Extract the [X, Y] coordinate from the center of the cell holding the provided text.  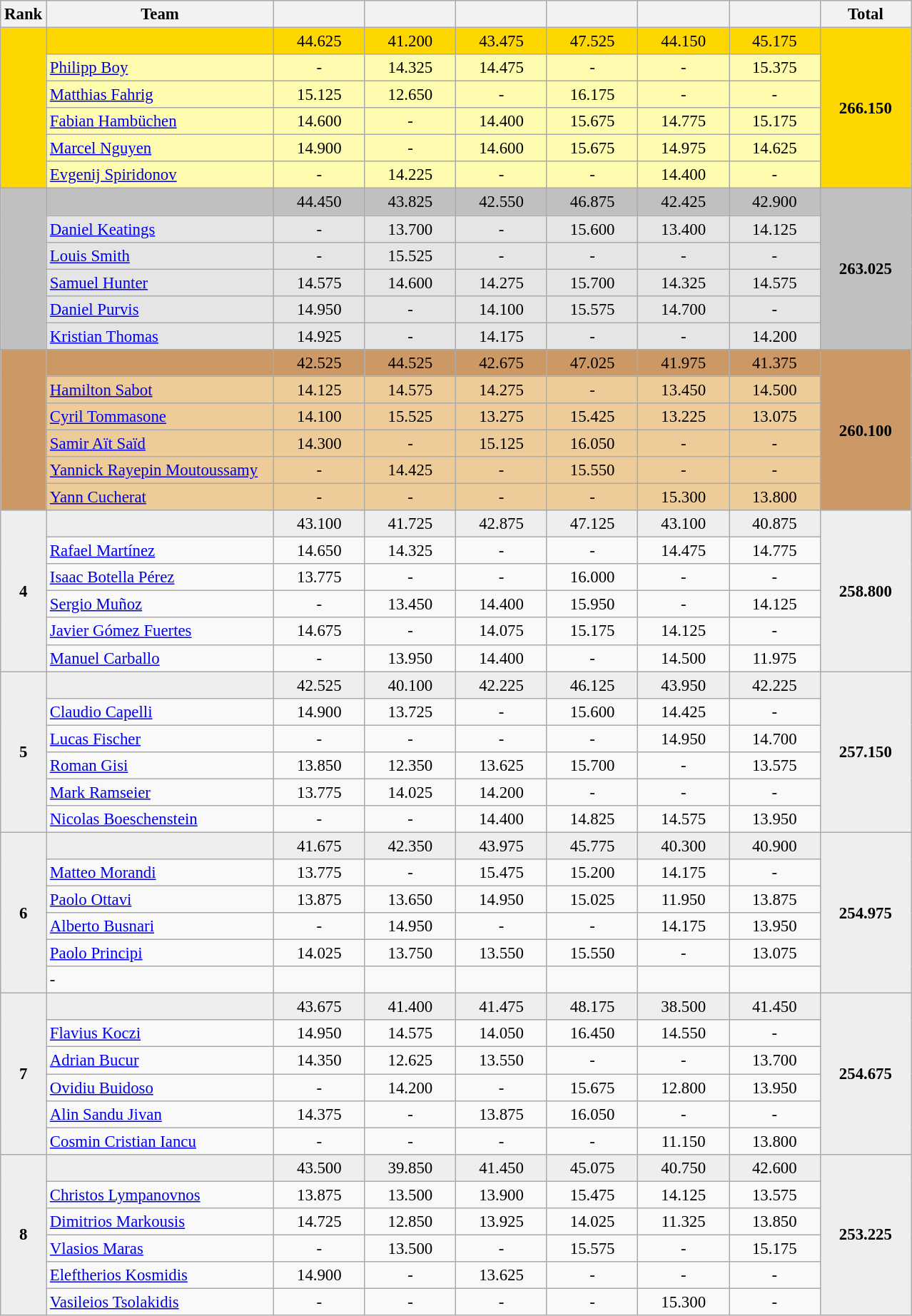
258.800 [866, 591]
44.625 [320, 41]
14.550 [684, 1034]
41.475 [502, 1007]
Vlasios Maras [160, 1248]
47.025 [592, 363]
Louis Smith [160, 255]
12.650 [410, 95]
Javier Gómez Fuertes [160, 632]
Paolo Ottavi [160, 900]
7 [24, 1074]
44.525 [410, 363]
14.375 [320, 1114]
14.925 [320, 336]
Ovidiu Buidoso [160, 1088]
14.675 [320, 632]
45.775 [592, 846]
13.900 [502, 1195]
Kristian Thomas [160, 336]
5 [24, 752]
Fabian Hambüchen [160, 121]
43.975 [502, 846]
254.675 [866, 1074]
13.225 [684, 417]
Nicolas Boeschenstein [160, 819]
263.025 [866, 269]
8 [24, 1235]
15.375 [775, 68]
Alin Sandu Jivan [160, 1114]
44.150 [684, 41]
41.675 [320, 846]
15.425 [592, 417]
14.975 [684, 148]
Total [866, 14]
12.850 [410, 1222]
Matteo Morandi [160, 873]
Hamilton Sabot [160, 390]
16.000 [592, 577]
14.225 [410, 175]
14.300 [320, 443]
41.375 [775, 363]
Cosmin Cristian Iancu [160, 1141]
14.825 [592, 819]
Vasileios Tsolakidis [160, 1302]
47.125 [592, 524]
45.075 [592, 1168]
43.475 [502, 41]
Yannick Rayepin Moutoussamy [160, 470]
11.325 [684, 1222]
Flavius Koczi [160, 1034]
254.975 [866, 913]
Adrian Bucur [160, 1061]
4 [24, 591]
Sergio Muñoz [160, 604]
42.675 [502, 363]
38.500 [684, 1007]
12.800 [684, 1088]
39.850 [410, 1168]
41.400 [410, 1007]
42.425 [684, 202]
Yann Cucherat [160, 497]
Matthias Fahrig [160, 95]
40.875 [775, 524]
Cyril Tommasone [160, 417]
6 [24, 913]
Eleftherios Kosmidis [160, 1275]
Rank [24, 14]
Roman Gisi [160, 766]
Samuel Hunter [160, 283]
12.350 [410, 766]
Alberto Busnari [160, 926]
13.400 [684, 229]
14.050 [502, 1034]
13.650 [410, 900]
16.450 [592, 1034]
Claudio Capelli [160, 712]
46.125 [592, 685]
Daniel Purvis [160, 309]
14.725 [320, 1222]
Christos Lympanovnos [160, 1195]
Lucas Fischer [160, 739]
42.875 [502, 524]
14.650 [320, 551]
14.075 [502, 632]
13.275 [502, 417]
46.875 [592, 202]
13.750 [410, 953]
14.625 [775, 148]
41.975 [684, 363]
Evgenij Spiridonov [160, 175]
42.550 [502, 202]
13.925 [502, 1222]
Dimitrios Markousis [160, 1222]
253.225 [866, 1235]
40.750 [684, 1168]
Team [160, 14]
11.975 [775, 658]
13.725 [410, 712]
14.350 [320, 1061]
43.825 [410, 202]
Samir Aït Saïd [160, 443]
Rafael Martínez [160, 551]
44.450 [320, 202]
41.200 [410, 41]
48.175 [592, 1007]
Daniel Keatings [160, 229]
15.025 [592, 900]
15.200 [592, 873]
Isaac Botella Pérez [160, 577]
12.625 [410, 1061]
Marcel Nguyen [160, 148]
43.950 [684, 685]
257.150 [866, 752]
42.350 [410, 846]
43.500 [320, 1168]
40.100 [410, 685]
40.900 [775, 846]
11.150 [684, 1141]
42.600 [775, 1168]
Mark Ramseier [160, 792]
43.675 [320, 1007]
41.725 [410, 524]
40.300 [684, 846]
15.950 [592, 604]
47.525 [592, 41]
266.150 [866, 108]
260.100 [866, 430]
Manuel Carballo [160, 658]
16.175 [592, 95]
11.950 [684, 900]
45.175 [775, 41]
Paolo Principi [160, 953]
Philipp Boy [160, 68]
42.900 [775, 202]
